For the text-containing cell, return its midpoint in [X, Y] coordinate format. 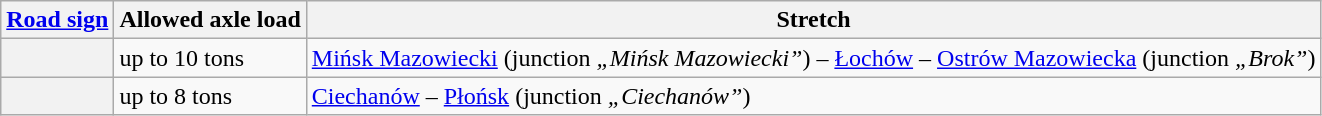
Road sign [58, 20]
up to 10 tons [210, 58]
Allowed axle load [210, 20]
up to 8 tons [210, 96]
Ciechanów – Płońsk (junction „Ciechanów”) [814, 96]
Mińsk Mazowiecki (junction „Mińsk Mazowiecki”) – Łochów – Ostrów Mazowiecka (junction „Brok”) [814, 58]
Stretch [814, 20]
